Capture the cell that displays the provided text and extract its [x, y] central coordinate. 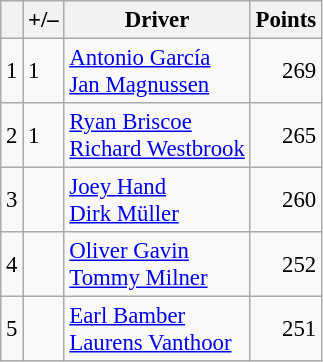
Joey Hand Dirk Müller [157, 200]
3 [12, 200]
Ryan Briscoe Richard Westbrook [157, 136]
+/– [44, 20]
Earl Bamber Laurens Vanthoor [157, 330]
Antonio García Jan Magnussen [157, 72]
4 [12, 264]
265 [286, 136]
260 [286, 200]
Points [286, 20]
5 [12, 330]
2 [12, 136]
Driver [157, 20]
252 [286, 264]
Oliver Gavin Tommy Milner [157, 264]
251 [286, 330]
269 [286, 72]
